Determine the (x, y) coordinate at the center of the cell enclosing the given text.  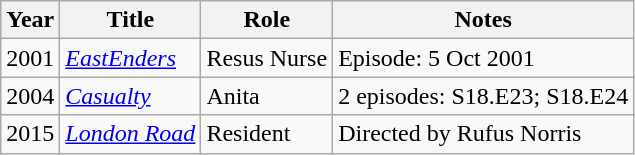
Year (30, 20)
Role (267, 20)
EastEnders (130, 58)
London Road (130, 134)
Resident (267, 134)
Directed by Rufus Norris (484, 134)
Resus Nurse (267, 58)
Episode: 5 Oct 2001 (484, 58)
Notes (484, 20)
2 episodes: S18.E23; S18.E24 (484, 96)
2004 (30, 96)
2015 (30, 134)
2001 (30, 58)
Anita (267, 96)
Casualty (130, 96)
Title (130, 20)
